Provide the [X, Y] coordinate of the cell's center where the given text is located.  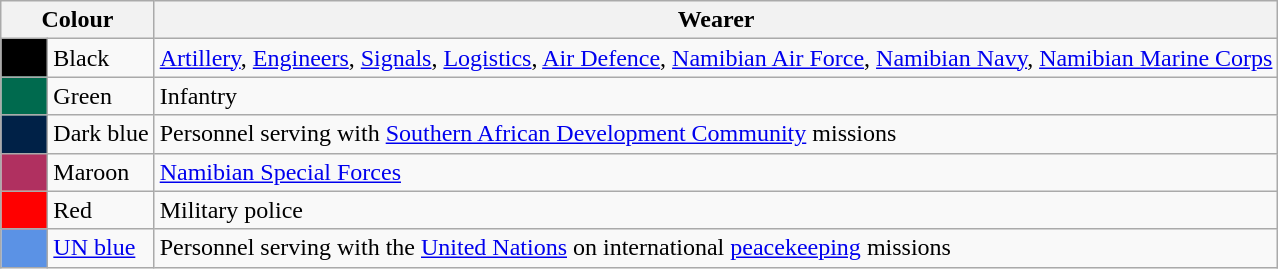
Artillery, Engineers, Signals, Logistics, Air Defence, Namibian Air Force, Namibian Navy, Namibian Marine Corps [716, 58]
Black [101, 58]
Dark blue [101, 134]
Red [101, 210]
Wearer [716, 20]
Namibian Special Forces [716, 172]
UN blue [101, 248]
Maroon [101, 172]
Military police [716, 210]
Colour [78, 20]
Personnel serving with the United Nations on international peacekeeping missions [716, 248]
Green [101, 96]
Personnel serving with Southern African Development Community missions [716, 134]
Infantry [716, 96]
